Determine the (X, Y) coordinate at the center of the cell enclosing the given text.  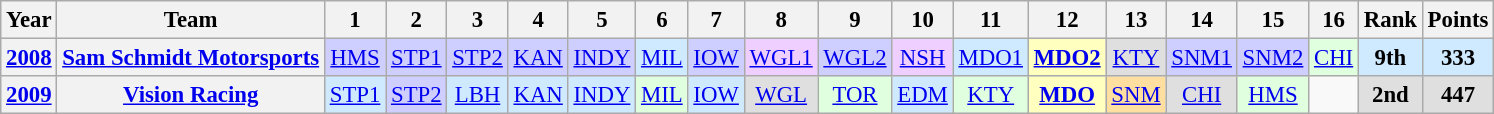
14 (1202, 20)
SNM2 (1272, 58)
TOR (855, 95)
10 (922, 20)
8 (781, 20)
6 (662, 20)
EDM (922, 95)
7 (716, 20)
2008 (29, 58)
Points (1458, 20)
WGL2 (855, 58)
447 (1458, 95)
9th (1391, 58)
Team (191, 20)
MDO1 (990, 58)
2nd (1391, 95)
LBH (478, 95)
SNM1 (1202, 58)
MDO2 (1067, 58)
13 (1136, 20)
5 (602, 20)
2 (416, 20)
MDO (1067, 95)
333 (1458, 58)
12 (1067, 20)
Year (29, 20)
SNM (1136, 95)
4 (538, 20)
15 (1272, 20)
NSH (922, 58)
Sam Schmidt Motorsports (191, 58)
WGL (781, 95)
9 (855, 20)
Vision Racing (191, 95)
11 (990, 20)
3 (478, 20)
2009 (29, 95)
1 (354, 20)
WGL1 (781, 58)
Rank (1391, 20)
16 (1334, 20)
